For the text-containing cell, return its midpoint in [X, Y] coordinate format. 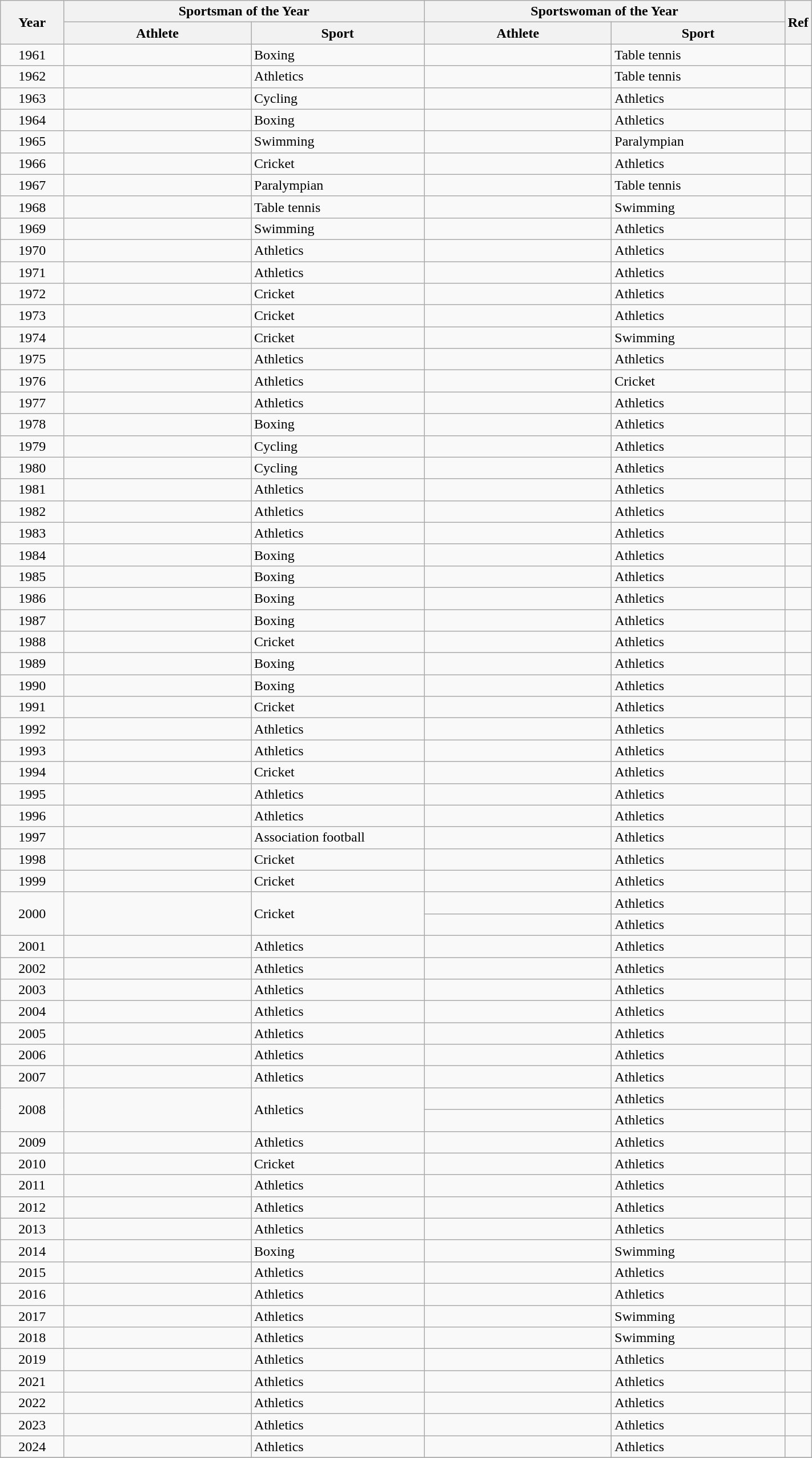
1975 [32, 359]
1981 [32, 490]
2000 [32, 914]
2015 [32, 1272]
1997 [32, 838]
2004 [32, 1012]
2019 [32, 1360]
2007 [32, 1077]
2010 [32, 1164]
1969 [32, 229]
1980 [32, 468]
1976 [32, 381]
2021 [32, 1381]
1974 [32, 338]
1984 [32, 555]
2018 [32, 1338]
1992 [32, 729]
1987 [32, 620]
2012 [32, 1207]
1983 [32, 533]
1990 [32, 686]
2017 [32, 1316]
Ref [798, 22]
1982 [32, 511]
1986 [32, 598]
Sportsman of the Year [244, 11]
1961 [32, 55]
2023 [32, 1425]
2009 [32, 1142]
1999 [32, 881]
2003 [32, 990]
2014 [32, 1251]
Year [32, 22]
2011 [32, 1185]
Sportswoman of the Year [604, 11]
2013 [32, 1229]
1967 [32, 185]
1994 [32, 772]
1979 [32, 446]
1971 [32, 273]
1966 [32, 163]
1996 [32, 816]
1978 [32, 424]
1964 [32, 120]
1998 [32, 859]
1968 [32, 207]
2005 [32, 1034]
1977 [32, 403]
1963 [32, 98]
1973 [32, 316]
2022 [32, 1403]
1965 [32, 142]
1970 [32, 250]
1972 [32, 294]
1989 [32, 664]
2024 [32, 1447]
1985 [32, 576]
2016 [32, 1294]
2006 [32, 1055]
1962 [32, 77]
Association football [338, 838]
1995 [32, 794]
2002 [32, 968]
2001 [32, 946]
2008 [32, 1109]
1988 [32, 642]
1993 [32, 751]
1991 [32, 707]
